Pinpoint the cell where the given text exists, returning its [X, Y] midpoint coordinate. 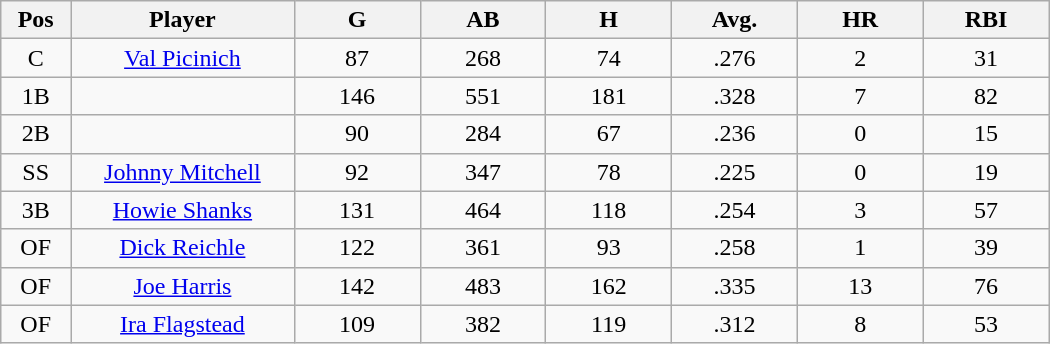
.258 [735, 248]
76 [986, 286]
181 [609, 96]
74 [609, 58]
HR [860, 20]
Dick Reichle [183, 248]
162 [609, 286]
.335 [735, 286]
483 [483, 286]
146 [357, 96]
Avg. [735, 20]
19 [986, 172]
Joe Harris [183, 286]
Ira Flagstead [183, 324]
RBI [986, 20]
464 [483, 210]
15 [986, 134]
13 [860, 286]
78 [609, 172]
.225 [735, 172]
284 [483, 134]
8 [860, 324]
122 [357, 248]
90 [357, 134]
Howie Shanks [183, 210]
67 [609, 134]
G [357, 20]
1 [860, 248]
92 [357, 172]
SS [36, 172]
268 [483, 58]
Johnny Mitchell [183, 172]
31 [986, 58]
361 [483, 248]
118 [609, 210]
.328 [735, 96]
2B [36, 134]
7 [860, 96]
H [609, 20]
Val Picinich [183, 58]
.236 [735, 134]
119 [609, 324]
3B [36, 210]
1B [36, 96]
82 [986, 96]
AB [483, 20]
57 [986, 210]
131 [357, 210]
.276 [735, 58]
142 [357, 286]
Pos [36, 20]
347 [483, 172]
109 [357, 324]
53 [986, 324]
.254 [735, 210]
87 [357, 58]
39 [986, 248]
3 [860, 210]
.312 [735, 324]
551 [483, 96]
C [36, 58]
382 [483, 324]
2 [860, 58]
93 [609, 248]
Player [183, 20]
